Scan for the cell matching the given text and deliver its (x, y) coordinate at center. 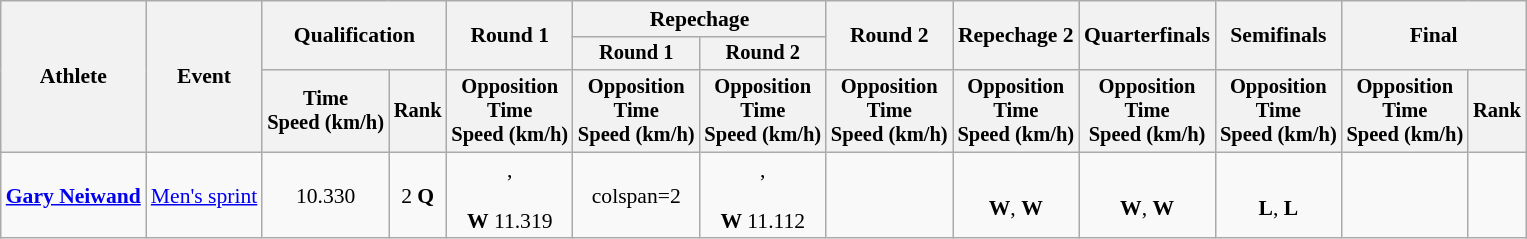
Gary Neiwand (74, 196)
colspan=2 (636, 196)
Athlete (74, 76)
Final (1434, 36)
Quarterfinals (1147, 36)
Repechage 2 (1016, 36)
,W 11.319 (510, 196)
2 Q (418, 196)
Men's sprint (204, 196)
L, L (1278, 196)
Qualification (354, 36)
Semifinals (1278, 36)
10.330 (326, 196)
,W 11.112 (762, 196)
Repechage (700, 19)
TimeSpeed (km/h) (326, 111)
Event (204, 76)
